Return the [X, Y] coordinate for the center point of the cell that contains the specified text.  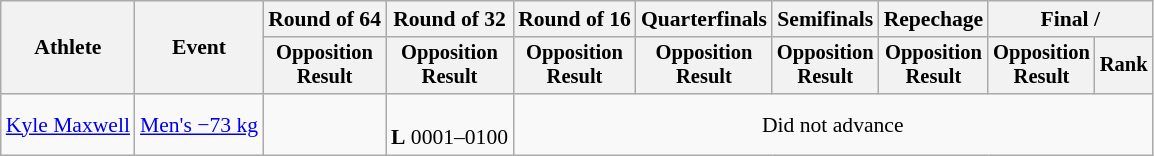
Did not advance [832, 124]
Men's −73 kg [199, 124]
Kyle Maxwell [68, 124]
Event [199, 48]
L 0001–0100 [450, 124]
Round of 32 [450, 19]
Semifinals [826, 19]
Quarterfinals [704, 19]
Round of 64 [324, 19]
Athlete [68, 48]
Rank [1124, 66]
Round of 16 [574, 19]
Final / [1070, 19]
Repechage [934, 19]
